Provide the (x, y) coordinate of the cell's center where the given text is located.  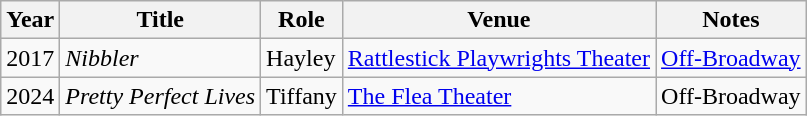
Venue (498, 20)
Title (160, 20)
Pretty Perfect Lives (160, 96)
Year (30, 20)
2017 (30, 58)
Nibbler (160, 58)
The Flea Theater (498, 96)
Hayley (302, 58)
2024 (30, 96)
Role (302, 20)
Notes (732, 20)
Tiffany (302, 96)
Rattlestick Playwrights Theater (498, 58)
